From the cell containing the given text, extract its center point as [x, y] coordinate. 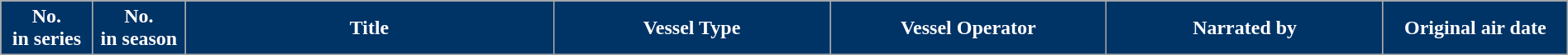
Original air date [1475, 28]
Vessel Operator [968, 28]
Vessel Type [691, 28]
Narrated by [1245, 28]
No.in series [46, 28]
No.in season [139, 28]
Title [370, 28]
